Determine the [x, y] coordinate at the center of the cell enclosing the given text.  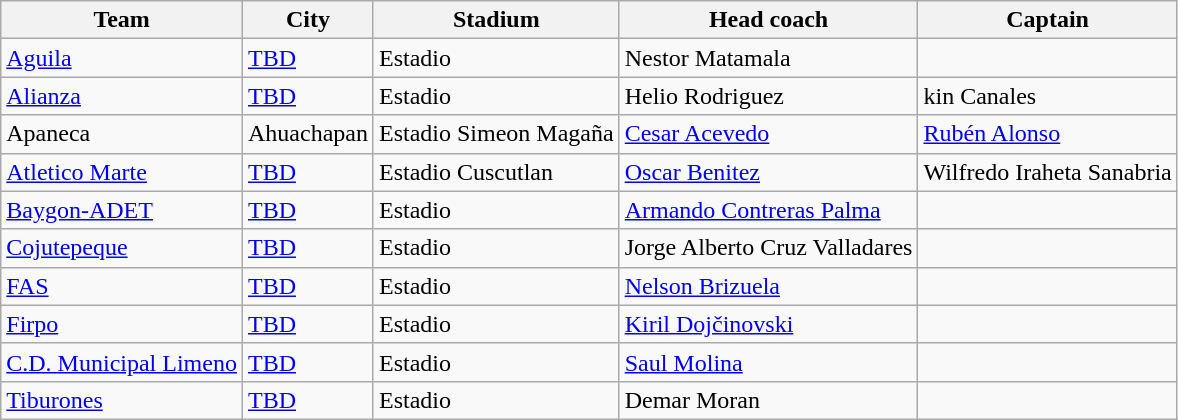
kin Canales [1048, 96]
Estadio Cuscutlan [496, 172]
Cojutepeque [122, 248]
Rubén Alonso [1048, 134]
Aguila [122, 58]
Saul Molina [768, 362]
Wilfredo Iraheta Sanabria [1048, 172]
Firpo [122, 324]
Armando Contreras Palma [768, 210]
Jorge Alberto Cruz Valladares [768, 248]
Nelson Brizuela [768, 286]
Head coach [768, 20]
Apaneca [122, 134]
FAS [122, 286]
City [308, 20]
Tiburones [122, 400]
Helio Rodriguez [768, 96]
Cesar Acevedo [768, 134]
C.D. Municipal Limeno [122, 362]
Alianza [122, 96]
Oscar Benitez [768, 172]
Demar Moran [768, 400]
Nestor Matamala [768, 58]
Stadium [496, 20]
Team [122, 20]
Baygon-ADET [122, 210]
Atletico Marte [122, 172]
Captain [1048, 20]
Kiril Dojčinovski [768, 324]
Estadio Simeon Magaña [496, 134]
Ahuachapan [308, 134]
